From the cell containing the given text, extract its center point as [x, y] coordinate. 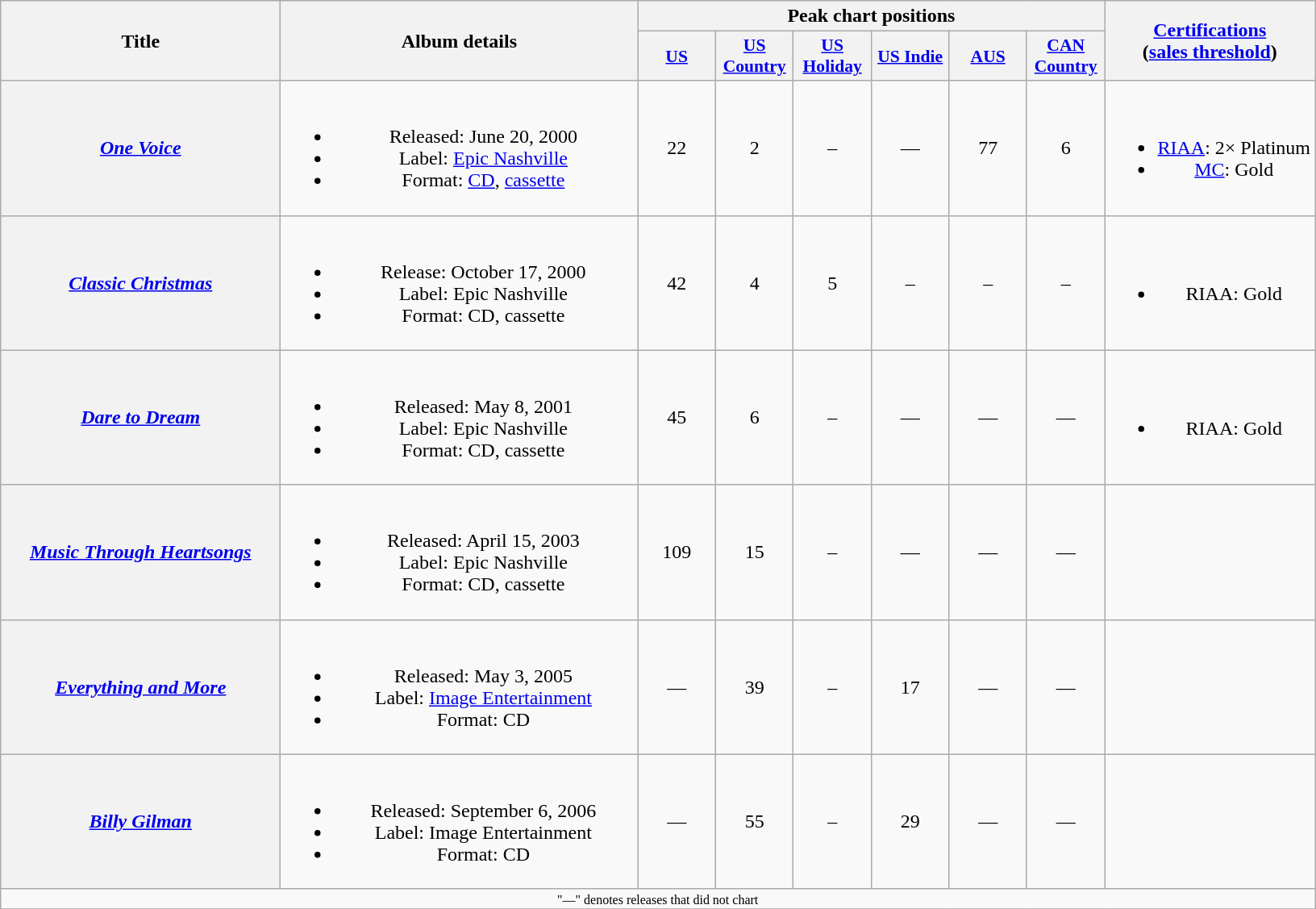
Title [140, 40]
Certifications(sales threshold) [1210, 40]
Peak chart positions [871, 16]
109 [677, 552]
2 [755, 148]
45 [677, 418]
"—" denotes releases that did not chart [658, 899]
42 [677, 282]
39 [755, 687]
Released: May 3, 2005Label: Image EntertainmentFormat: CD [460, 687]
Released: September 6, 2006Label: Image EntertainmentFormat: CD [460, 821]
77 [989, 148]
17 [910, 687]
Released: April 15, 2003Label: Epic NashvilleFormat: CD, cassette [460, 552]
Album details [460, 40]
Dare to Dream [140, 418]
5 [832, 282]
RIAA: 2× PlatinumMC: Gold [1210, 148]
Released: May 8, 2001Label: Epic NashvilleFormat: CD, cassette [460, 418]
Classic Christmas [140, 282]
Everything and More [140, 687]
AUS [989, 56]
CAN Country [1066, 56]
US Country [755, 56]
29 [910, 821]
4 [755, 282]
US Indie [910, 56]
Billy Gilman [140, 821]
Music Through Heartsongs [140, 552]
55 [755, 821]
One Voice [140, 148]
Released: June 20, 2000Label: Epic NashvilleFormat: CD, cassette [460, 148]
US [677, 56]
US Holiday [832, 56]
15 [755, 552]
Release: October 17, 2000Label: Epic NashvilleFormat: CD, cassette [460, 282]
22 [677, 148]
